Return the (X, Y) coordinate for the center point of the cell that contains the specified text.  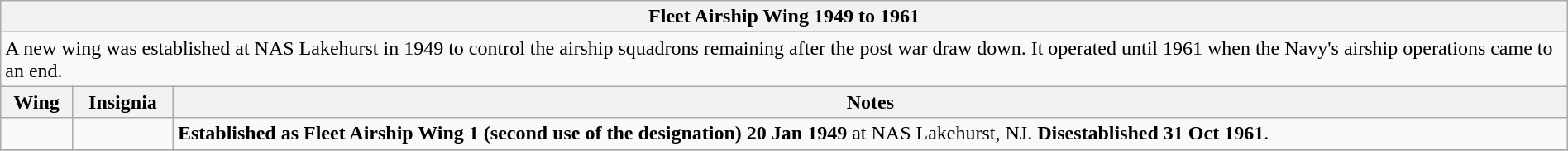
Established as Fleet Airship Wing 1 (second use of the designation) 20 Jan 1949 at NAS Lakehurst, NJ. Disestablished 31 Oct 1961. (870, 134)
Insignia (122, 102)
Fleet Airship Wing 1949 to 1961 (784, 17)
Notes (870, 102)
Wing (36, 102)
